Determine the [X, Y] coordinate at the center of the cell enclosing the given text.  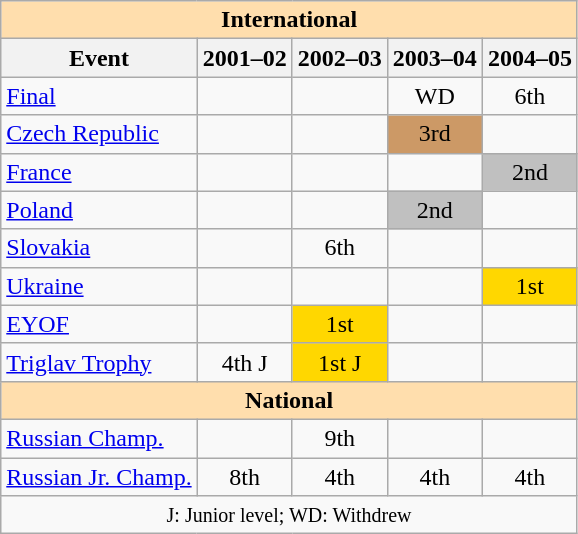
2002–03 [340, 58]
Poland [99, 210]
Triglav Trophy [99, 362]
Czech Republic [99, 134]
Final [99, 96]
2003–04 [434, 58]
Event [99, 58]
3rd [434, 134]
Slovakia [99, 248]
Ukraine [99, 286]
Russian Champ. [99, 438]
9th [340, 438]
Russian Jr. Champ. [99, 477]
EYOF [99, 324]
4th J [244, 362]
International [290, 20]
2004–05 [530, 58]
National [290, 400]
2001–02 [244, 58]
France [99, 172]
1st J [340, 362]
WD [434, 96]
8th [244, 477]
J: Junior level; WD: Withdrew [290, 515]
